Search for the cell housing the specified text and yield its [X, Y] center coordinate. 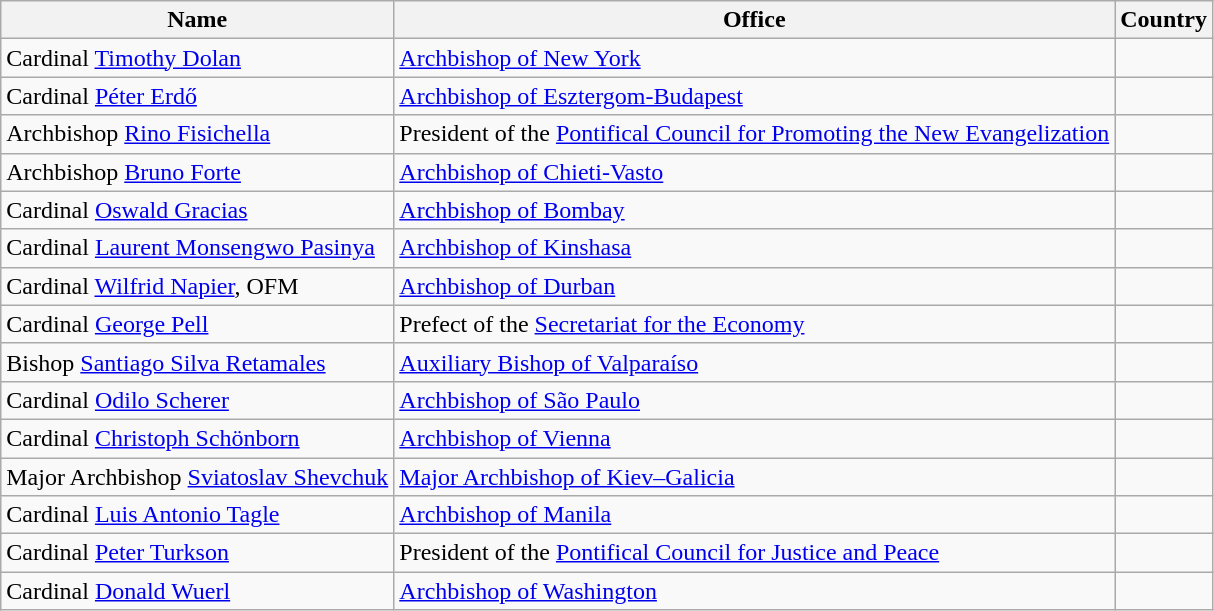
Cardinal Luis Antonio Tagle [198, 515]
Archbishop of Esztergom-Budapest [754, 96]
Archbishop Rino Fisichella [198, 134]
Archbishop Bruno Forte [198, 172]
Archbishop of Kinshasa [754, 248]
Cardinal Timothy Dolan [198, 58]
Auxiliary Bishop of Valparaíso [754, 362]
Cardinal Donald Wuerl [198, 591]
Archbishop of Vienna [754, 438]
Country [1164, 20]
Prefect of the Secretariat for the Economy [754, 324]
Cardinal Wilfrid Napier, OFM [198, 286]
Major Archbishop Sviatoslav Shevchuk [198, 477]
Cardinal Christoph Schönborn [198, 438]
Archbishop of Chieti-Vasto [754, 172]
Archbishop of São Paulo [754, 400]
Cardinal Odilo Scherer [198, 400]
Archbishop of New York [754, 58]
Cardinal Péter Erdő [198, 96]
President of the Pontifical Council for Justice and Peace [754, 553]
Archbishop of Manila [754, 515]
Office [754, 20]
Name [198, 20]
Archbishop of Bombay [754, 210]
Cardinal Peter Turkson [198, 553]
Bishop Santiago Silva Retamales [198, 362]
Archbishop of Washington [754, 591]
Cardinal George Pell [198, 324]
Cardinal Oswald Gracias [198, 210]
Cardinal Laurent Monsengwo Pasinya [198, 248]
Archbishop of Durban [754, 286]
President of the Pontifical Council for Promoting the New Evangelization [754, 134]
Major Archbishop of Kiev–Galicia [754, 477]
